Determine the [x, y] coordinate at the center of the cell enclosing the given text.  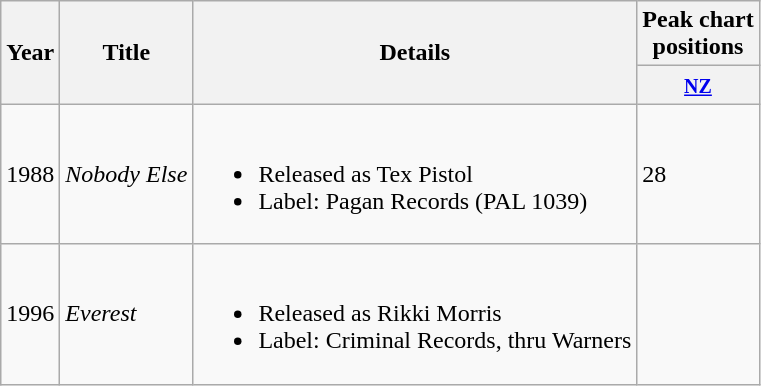
1988 [30, 174]
Title [126, 52]
Year [30, 52]
Released as Tex PistolLabel: Pagan Records (PAL 1039) [415, 174]
Nobody Else [126, 174]
1996 [30, 314]
Peak chartpositions [698, 34]
Everest [126, 314]
Released as Rikki MorrisLabel: Criminal Records, thru Warners [415, 314]
Details [415, 52]
NZ [698, 85]
28 [698, 174]
